For the text-containing cell, return its midpoint in (x, y) coordinate format. 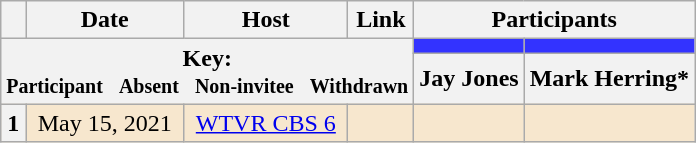
WTVR CBS 6 (266, 123)
Mark Herring* (609, 78)
Date (105, 20)
1 (14, 123)
Host (266, 20)
May 15, 2021 (105, 123)
Jay Jones (469, 78)
Key: Participant Absent Non-invitee Withdrawn (208, 72)
Link (381, 20)
Participants (554, 20)
